Return the [X, Y] coordinate for the center point of the cell that contains the specified text.  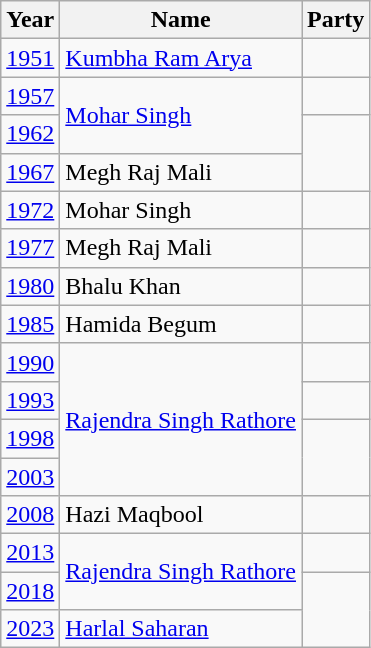
Name [181, 20]
Harlal Saharan [181, 629]
1977 [30, 248]
1990 [30, 362]
1993 [30, 400]
Party [336, 20]
Kumbha Ram Arya [181, 58]
2023 [30, 629]
1951 [30, 58]
2018 [30, 591]
Hamida Begum [181, 324]
1972 [30, 210]
1967 [30, 172]
1998 [30, 438]
1985 [30, 324]
Year [30, 20]
2003 [30, 477]
1957 [30, 96]
Bhalu Khan [181, 286]
1962 [30, 134]
Hazi Maqbool [181, 515]
1980 [30, 286]
2008 [30, 515]
2013 [30, 553]
